Return the (x, y) coordinate for the center point of the cell that contains the specified text.  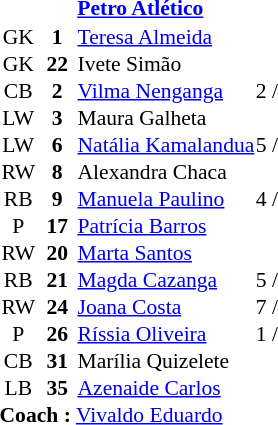
20 (57, 253)
7 / (267, 307)
Marília Quizelete (166, 361)
6 (57, 145)
Azenaide Carlos (166, 388)
Ivete Simão (166, 64)
24 (57, 307)
Alexandra Chaca (166, 172)
Manuela Paulino (166, 199)
9 (57, 199)
35 (57, 388)
22 (57, 64)
Ríssia Oliveira (166, 334)
3 (57, 118)
Magda Cazanga (166, 280)
Maura Galheta (166, 118)
8 (57, 172)
Joana Costa (166, 307)
26 (57, 334)
17 (57, 226)
Teresa Almeida (166, 37)
21 (57, 280)
2 / (267, 91)
1 (57, 37)
Vilma Nenganga (166, 91)
4 / (267, 199)
LB (19, 388)
31 (57, 361)
1 / (267, 334)
2 (57, 91)
Patrícia Barros (166, 226)
Natália Kamalandua (166, 145)
Marta Santos (166, 253)
